Identify which cell holds the provided text, then report its [X, Y] central coordinate. 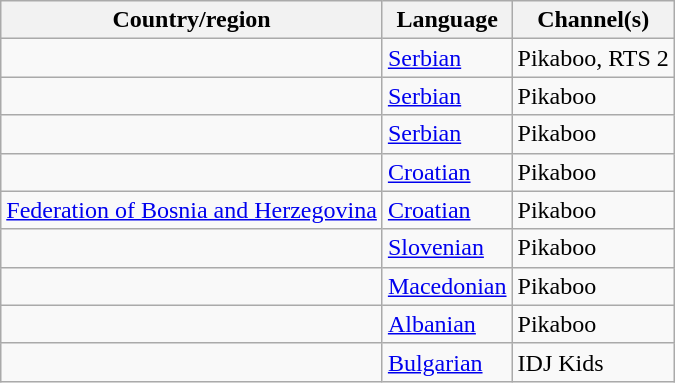
Slovenian [447, 248]
Pikaboo, RTS 2 [593, 58]
Language [447, 20]
Macedonian [447, 286]
Albanian [447, 324]
Country/region [192, 20]
IDJ Kids [593, 362]
Channel(s) [593, 20]
Federation of Bosnia and Herzegovina [192, 210]
Bulgarian [447, 362]
